Capture the cell that displays the provided text and extract its (X, Y) central coordinate. 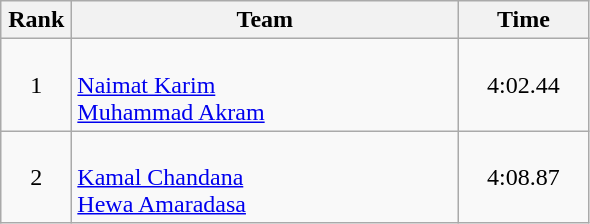
Rank (36, 20)
4:08.87 (524, 177)
2 (36, 177)
1 (36, 85)
Team (265, 20)
4:02.44 (524, 85)
Naimat KarimMuhammad Akram (265, 85)
Time (524, 20)
Kamal ChandanaHewa Amaradasa (265, 177)
